Extract the [x, y] coordinate from the center of the cell holding the provided text.  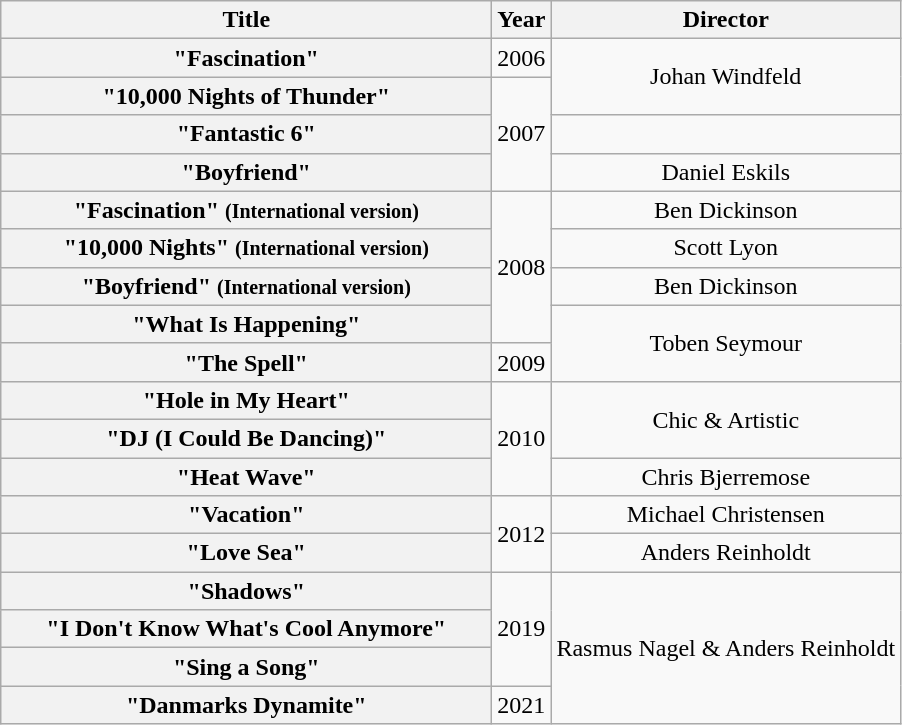
2012 [522, 534]
2009 [522, 362]
Toben Seymour [726, 343]
Title [246, 20]
Johan Windfeld [726, 77]
"Hole in My Heart" [246, 400]
"Fascination" [246, 58]
"Heat Wave" [246, 477]
2019 [522, 629]
Anders Reinholdt [726, 553]
"I Don't Know What's Cool Anymore" [246, 629]
"Love Sea" [246, 553]
2008 [522, 267]
Chris Bjerremose [726, 477]
2010 [522, 438]
Daniel Eskils [726, 172]
"The Spell" [246, 362]
"10,000 Nights" (International version) [246, 248]
"Shadows" [246, 591]
Scott Lyon [726, 248]
2007 [522, 134]
"Fantastic 6" [246, 134]
"What Is Happening" [246, 324]
Chic & Artistic [726, 419]
"Danmarks Dynamite" [246, 705]
Director [726, 20]
2021 [522, 705]
Year [522, 20]
"Boyfriend" [246, 172]
"DJ (I Could Be Dancing)" [246, 438]
"Vacation" [246, 515]
"Fascination" (International version) [246, 210]
Michael Christensen [726, 515]
2006 [522, 58]
Rasmus Nagel & Anders Reinholdt [726, 648]
"10,000 Nights of Thunder" [246, 96]
"Sing a Song" [246, 667]
"Boyfriend" (International version) [246, 286]
